Detect which cell encompasses the target text, then output its (x, y) center coordinate. 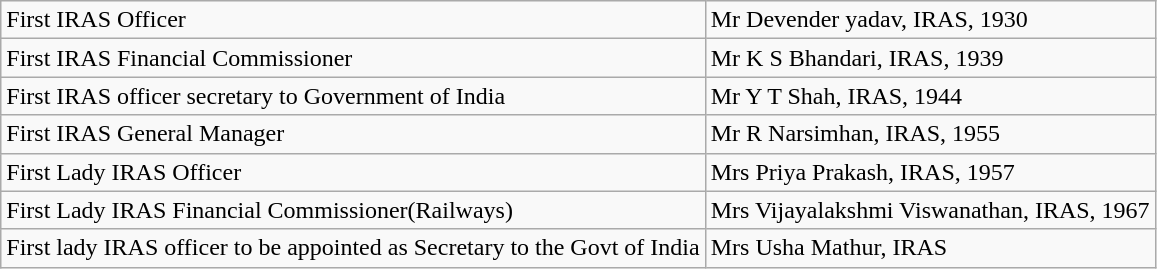
Mr Devender yadav, IRAS, 1930 (930, 20)
Mrs Vijayalakshmi Viswanathan, IRAS, 1967 (930, 210)
First IRAS Officer (353, 20)
Mrs Usha Mathur, IRAS (930, 248)
First Lady IRAS Financial Commissioner(Railways) (353, 210)
Mr K S Bhandari, IRAS, 1939 (930, 58)
First IRAS General Manager (353, 134)
First Lady IRAS Officer (353, 172)
First lady IRAS officer to be appointed as Secretary to the Govt of India (353, 248)
Mr Y T Shah, IRAS, 1944 (930, 96)
Mrs Priya Prakash, IRAS, 1957 (930, 172)
First IRAS Financial Commissioner (353, 58)
Mr R Narsimhan, IRAS, 1955 (930, 134)
First IRAS officer secretary to Government of India (353, 96)
